For the text-containing cell, return its midpoint in (X, Y) coordinate format. 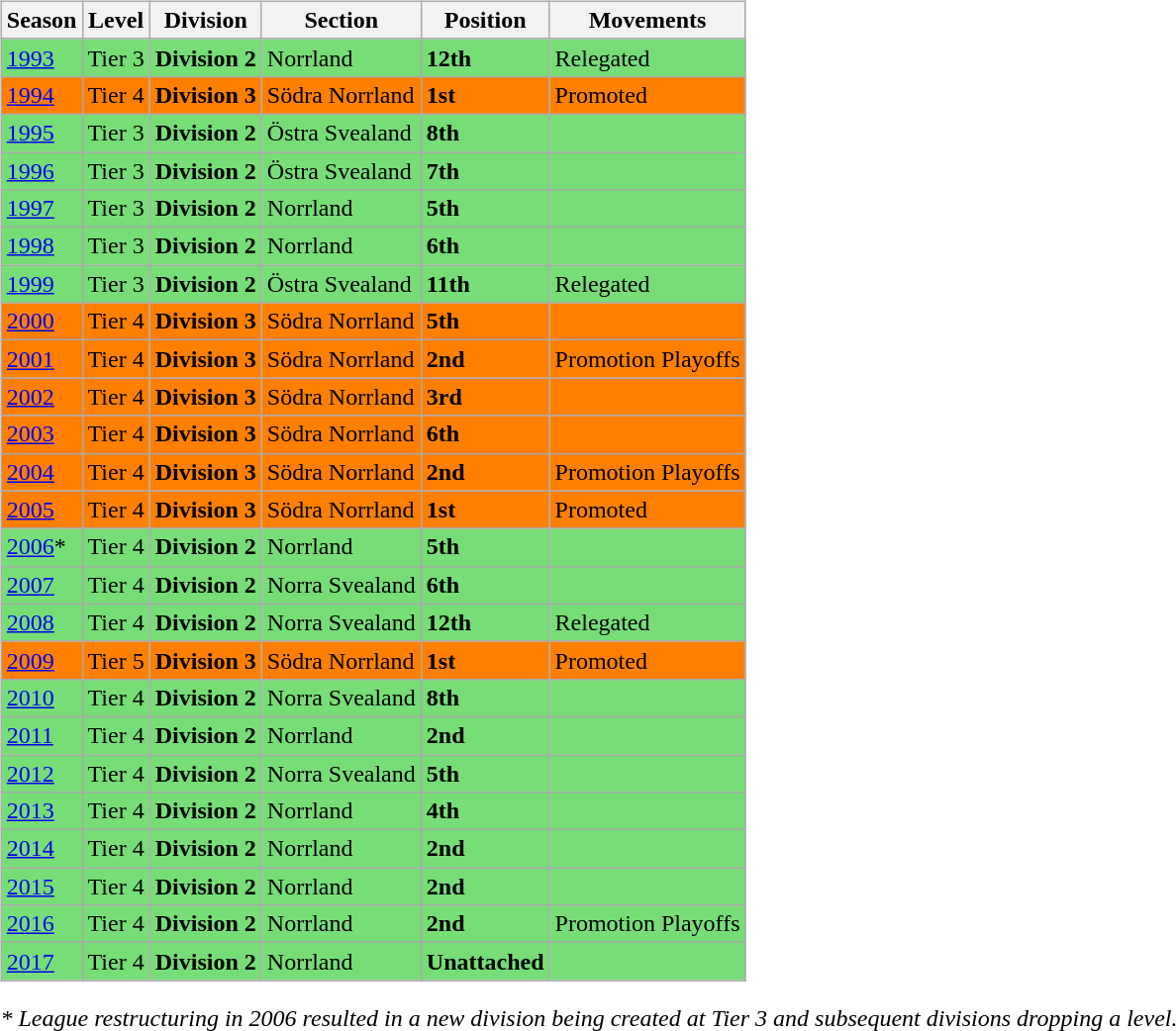
1993 (42, 57)
2008 (42, 622)
2001 (42, 359)
Section (341, 20)
2015 (42, 887)
Tier 5 (116, 660)
2016 (42, 924)
2009 (42, 660)
1997 (42, 209)
2002 (42, 397)
11th (485, 284)
4th (485, 811)
2007 (42, 585)
2005 (42, 510)
2011 (42, 735)
1994 (42, 95)
Unattached (485, 962)
2010 (42, 698)
2004 (42, 472)
3rd (485, 397)
1995 (42, 133)
7th (485, 171)
2017 (42, 962)
2013 (42, 811)
2012 (42, 773)
Level (116, 20)
Position (485, 20)
2006* (42, 547)
1998 (42, 246)
1999 (42, 284)
2000 (42, 322)
Movements (647, 20)
2014 (42, 849)
Season (42, 20)
1996 (42, 171)
Division (206, 20)
2003 (42, 434)
